Capture the cell that displays the provided text and extract its [x, y] central coordinate. 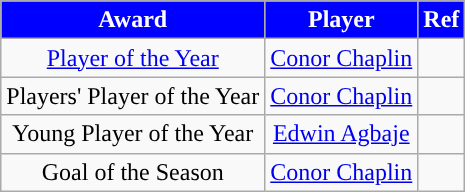
Award [133, 20]
Goal of the Season [133, 172]
Players' Player of the Year [133, 96]
Player of the Year [133, 58]
Edwin Agbaje [342, 134]
Ref [442, 20]
Young Player of the Year [133, 134]
Player [342, 20]
